Locate the cell with the specified text and output its [x, y] center coordinate. 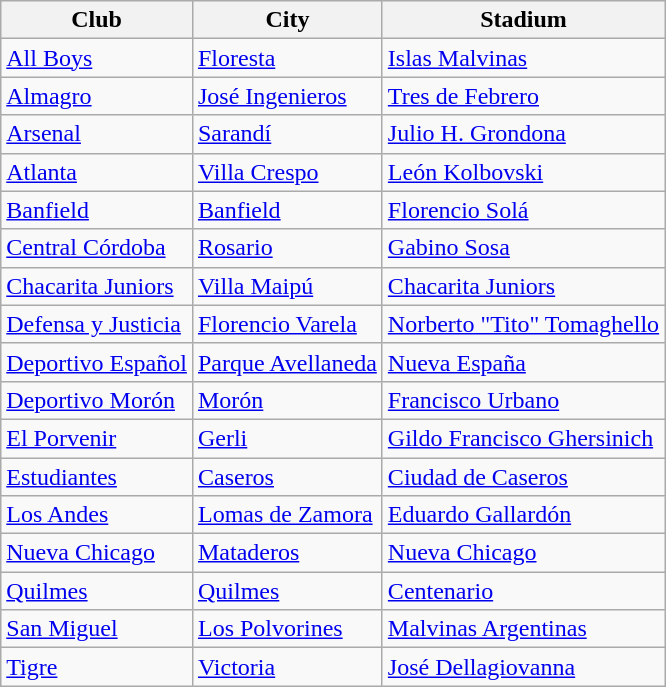
All Boys [97, 58]
Gabino Sosa [523, 248]
Villa Maipú [287, 286]
Mataderos [287, 553]
Florencio Varela [287, 324]
Rosario [287, 248]
Islas Malvinas [523, 58]
Julio H. Grondona [523, 134]
Deportivo Español [97, 362]
Stadium [523, 20]
Estudiantes [97, 477]
Deportivo Morón [97, 400]
Sarandí [287, 134]
Floresta [287, 58]
Malvinas Argentinas [523, 629]
Eduardo Gallardón [523, 515]
Lomas de Zamora [287, 515]
Centenario [523, 591]
Central Córdoba [97, 248]
Los Andes [97, 515]
Villa Crespo [287, 172]
León Kolbovski [523, 172]
Morón [287, 400]
Florencio Solá [523, 210]
Almagro [97, 96]
Atlanta [97, 172]
Caseros [287, 477]
José Ingenieros [287, 96]
José Dellagiovanna [523, 667]
El Porvenir [97, 438]
Arsenal [97, 134]
Gildo Francisco Ghersinich [523, 438]
Francisco Urbano [523, 400]
Victoria [287, 667]
Tres de Febrero [523, 96]
Tigre [97, 667]
Norberto "Tito" Tomaghello [523, 324]
Club [97, 20]
Defensa y Justicia [97, 324]
Los Polvorines [287, 629]
San Miguel [97, 629]
Ciudad de Caseros [523, 477]
City [287, 20]
Parque Avellaneda [287, 362]
Gerli [287, 438]
Nueva España [523, 362]
